Identify which cell holds the provided text, then report its (X, Y) central coordinate. 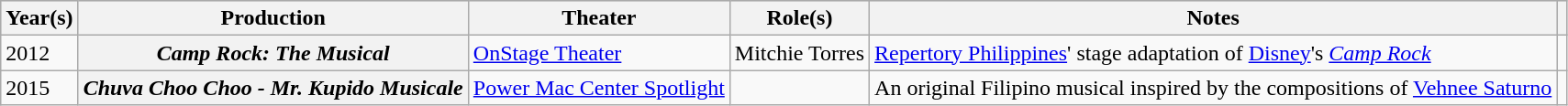
Mitchie Torres (799, 53)
Chuva Choo Choo - Mr. Kupido Musicale (273, 88)
Year(s) (39, 18)
Theater (598, 18)
Production (273, 18)
Camp Rock: The Musical (273, 53)
Repertory Philippines' stage adaptation of Disney's Camp Rock (1213, 53)
Notes (1213, 18)
2015 (39, 88)
An original Filipino musical inspired by the compositions of Vehnee Saturno (1213, 88)
Power Mac Center Spotlight (598, 88)
2012 (39, 53)
OnStage Theater (598, 53)
Role(s) (799, 18)
